Find where the given text appears and provide that cell's center as [X, Y] coordinate. 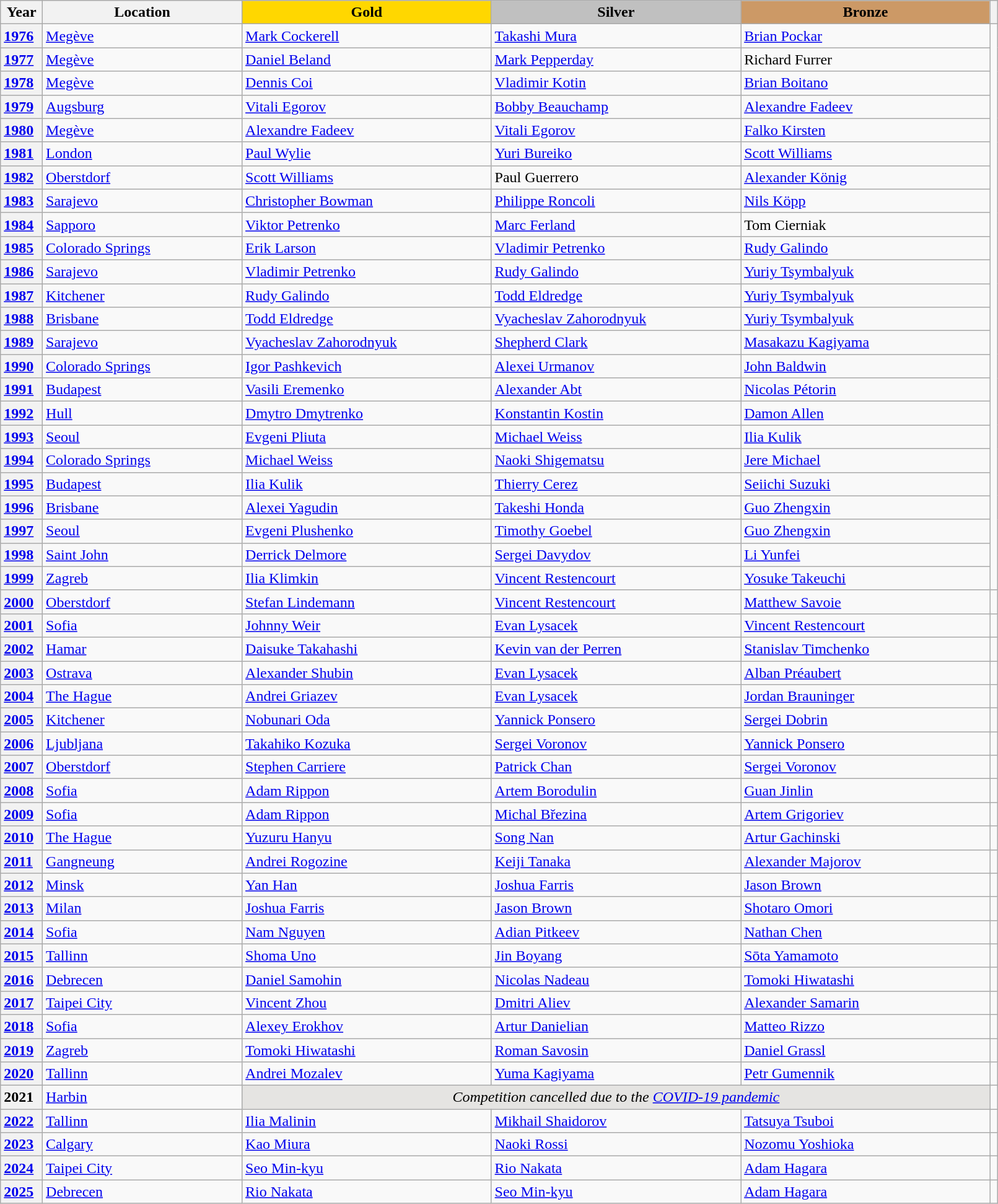
Sōta Yamamoto [866, 956]
Vincent Zhou [367, 1003]
1984 [22, 224]
Sergei Davydov [616, 555]
1983 [22, 201]
Yosuke Takeuchi [866, 578]
Nathan Chen [866, 932]
Dennis Coi [367, 83]
Nicolas Pétorin [866, 390]
2021 [22, 1097]
Alexei Yagudin [367, 508]
Ljubljana [142, 744]
Yuma Kagiyama [616, 1074]
Alexey Erokhov [367, 1026]
1991 [22, 390]
1986 [22, 271]
2023 [22, 1145]
Tom Cierniak [866, 224]
Dmitri Aliev [616, 1003]
Damon Allen [866, 413]
Adian Pitkeev [616, 932]
Gangneung [142, 861]
Michal Březina [616, 814]
Jere Michael [866, 460]
Augsburg [142, 107]
Konstantin Kostin [616, 413]
London [142, 154]
Nicolas Nadeau [616, 979]
1980 [22, 130]
Paul Guerrero [616, 177]
Artur Gachinski [866, 838]
2001 [22, 625]
Alexander König [866, 177]
1976 [22, 36]
Keiji Tanaka [616, 861]
Kevin van der Perren [616, 649]
Hull [142, 413]
1998 [22, 555]
Alexander Majorov [866, 861]
Jordan Brauninger [866, 696]
Takahiko Kozuka [367, 744]
Gold [367, 12]
1979 [22, 107]
Jin Boyang [616, 956]
Saint John [142, 555]
Matteo Rizzo [866, 1026]
2022 [22, 1121]
Seiichi Suzuki [866, 484]
2003 [22, 672]
Nobunari Oda [367, 720]
2015 [22, 956]
Nam Nguyen [367, 932]
2019 [22, 1050]
1982 [22, 177]
1990 [22, 366]
2011 [22, 861]
Andrei Griazev [367, 696]
Philippe Roncoli [616, 201]
2010 [22, 838]
2004 [22, 696]
Yuri Bureiko [616, 154]
1981 [22, 154]
Tatsuya Tsuboi [866, 1121]
1992 [22, 413]
Nils Köpp [866, 201]
Daniel Grassl [866, 1050]
Yan Han [367, 885]
Bronze [866, 12]
Alexander Shubin [367, 672]
Ilia Malinin [367, 1121]
Daniel Beland [367, 59]
Evgeni Plushenko [367, 531]
Paul Wylie [367, 154]
Marc Ferland [616, 224]
1987 [22, 296]
2007 [22, 767]
Dmytro Dmytrenko [367, 413]
2016 [22, 979]
Viktor Petrenko [367, 224]
1988 [22, 319]
Shotaro Omori [866, 908]
Masakazu Kagiyama [866, 343]
Song Nan [616, 838]
Alexei Urmanov [616, 366]
Hamar [142, 649]
Sergei Dobrin [866, 720]
Daisuke Takahashi [367, 649]
Daniel Samohin [367, 979]
1978 [22, 83]
2006 [22, 744]
1977 [22, 59]
Harbin [142, 1097]
Falko Kirsten [866, 130]
Mikhail Shaidorov [616, 1121]
1989 [22, 343]
Alexander Samarin [866, 1003]
Erik Larson [367, 248]
2009 [22, 814]
Evgeni Pliuta [367, 437]
2008 [22, 791]
Andrei Rogozine [367, 861]
1994 [22, 460]
John Baldwin [866, 366]
2002 [22, 649]
Artem Grigoriev [866, 814]
Takashi Mura [616, 36]
Ilia Klimkin [367, 578]
1985 [22, 248]
2025 [22, 1192]
Richard Furrer [866, 59]
Silver [616, 12]
Brian Pockar [866, 36]
Sapporo [142, 224]
1997 [22, 531]
Vasili Eremenko [367, 390]
Ostrava [142, 672]
1993 [22, 437]
1999 [22, 578]
Shepherd Clark [616, 343]
1996 [22, 508]
Brian Boitano [866, 83]
Patrick Chan [616, 767]
Alexander Abt [616, 390]
Minsk [142, 885]
Li Yunfei [866, 555]
Artem Borodulin [616, 791]
Yuzuru Hanyu [367, 838]
Calgary [142, 1145]
Christopher Bowman [367, 201]
Shoma Uno [367, 956]
Andrei Mozalev [367, 1074]
Milan [142, 908]
2013 [22, 908]
Stefan Lindemann [367, 602]
Matthew Savoie [866, 602]
2000 [22, 602]
Stanislav Timchenko [866, 649]
Naoki Rossi [616, 1145]
2012 [22, 885]
Mark Cockerell [367, 36]
2018 [22, 1026]
Bobby Beauchamp [616, 107]
Igor Pashkevich [367, 366]
Timothy Goebel [616, 531]
Location [142, 12]
2020 [22, 1074]
2005 [22, 720]
Johnny Weir [367, 625]
Roman Savosin [616, 1050]
2017 [22, 1003]
Nozomu Yoshioka [866, 1145]
Kao Miura [367, 1145]
Takeshi Honda [616, 508]
Derrick Delmore [367, 555]
Thierry Cerez [616, 484]
Competition cancelled due to the COVID-19 pandemic [616, 1097]
Year [22, 12]
Naoki Shigematsu [616, 460]
Artur Danielian [616, 1026]
1995 [22, 484]
2024 [22, 1168]
Petr Gumennik [866, 1074]
Alban Préaubert [866, 672]
Mark Pepperday [616, 59]
Vladimir Kotin [616, 83]
Guan Jinlin [866, 791]
Stephen Carriere [367, 767]
2014 [22, 932]
